Identify which cell holds the provided text, then report its (x, y) central coordinate. 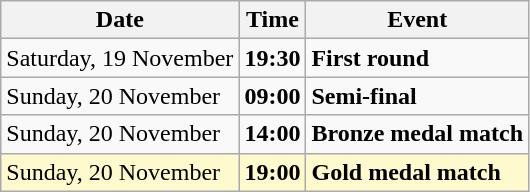
19:00 (272, 172)
Semi-final (418, 96)
Gold medal match (418, 172)
Date (120, 20)
09:00 (272, 96)
Saturday, 19 November (120, 58)
Event (418, 20)
19:30 (272, 58)
Bronze medal match (418, 134)
14:00 (272, 134)
Time (272, 20)
First round (418, 58)
